Detect which cell encompasses the target text, then output its [x, y] center coordinate. 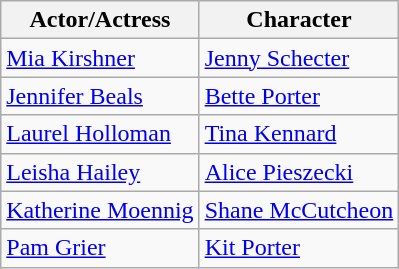
Jennifer Beals [100, 96]
Tina Kennard [299, 134]
Character [299, 20]
Bette Porter [299, 96]
Shane McCutcheon [299, 210]
Leisha Hailey [100, 172]
Mia Kirshner [100, 58]
Alice Pieszecki [299, 172]
Laurel Holloman [100, 134]
Jenny Schecter [299, 58]
Pam Grier [100, 248]
Actor/Actress [100, 20]
Katherine Moennig [100, 210]
Kit Porter [299, 248]
